For the text-containing cell, return its midpoint in [x, y] coordinate format. 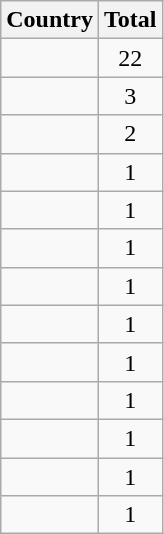
22 [130, 58]
Country [50, 20]
3 [130, 96]
2 [130, 134]
Total [130, 20]
